Find where the given text appears and provide that cell's center as (x, y) coordinate. 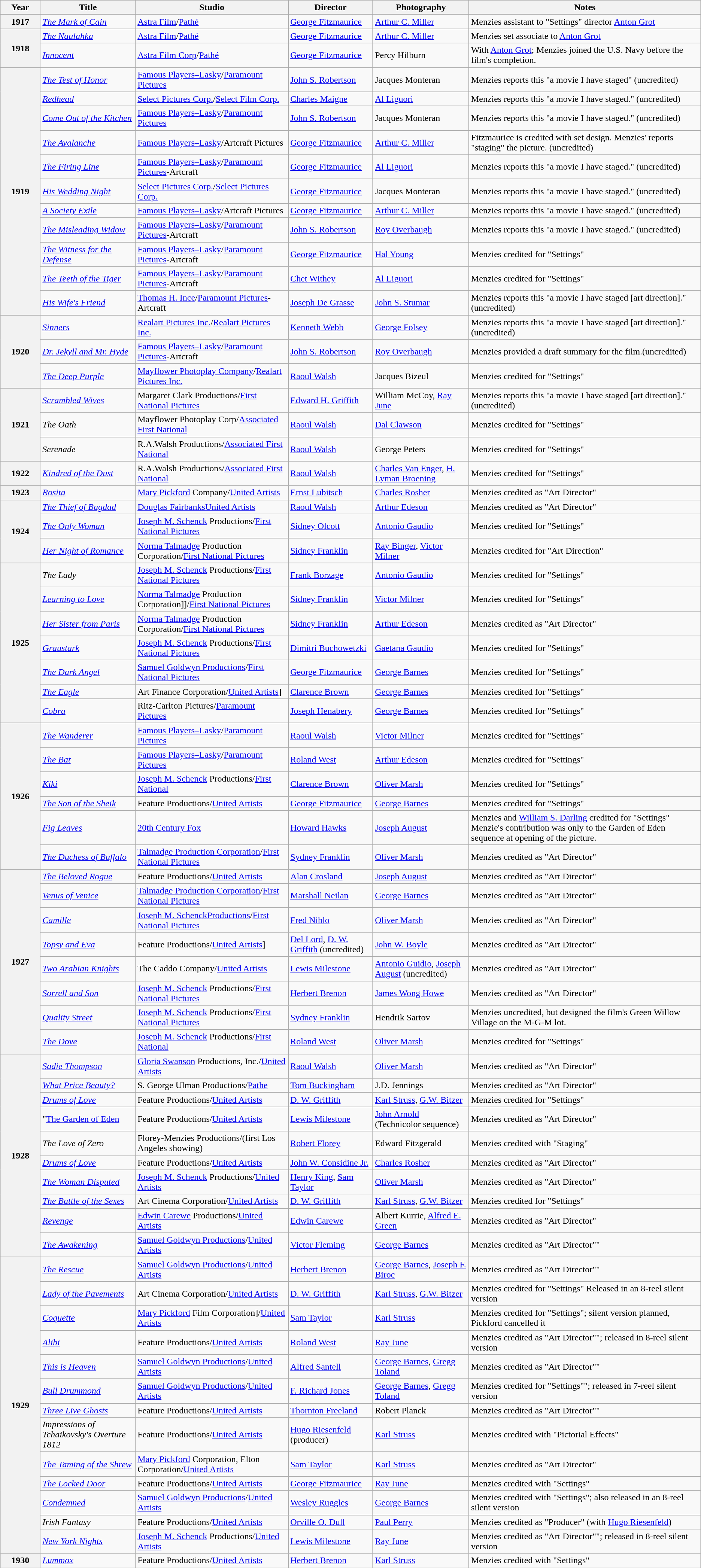
Irish Fantasy (88, 1522)
The Dove (88, 1042)
John S. Stumar (421, 303)
Condemned (88, 1502)
Paul Perry (421, 1522)
Antonio Guidio, Joseph August (uncredited) (421, 969)
Photography (421, 7)
Marshall Neilan (331, 895)
The Son of the Sheik (88, 803)
Two Arabian Knights (88, 969)
Florey-Menzies Productions/(first Los Angeles showing) (212, 1143)
Menzies credited with "Staging" (585, 1143)
1917 (20, 22)
Cobra (88, 711)
Fred Niblo (331, 920)
Sidney Olcott (331, 526)
Edward Fitzgerald (421, 1143)
George Barnes, Joseph F. Biroc (421, 1269)
Mary Pickford Film Corporation]/United Artists (212, 1318)
Alan Crosland (331, 876)
Learning to Love (88, 599)
Select Pictures Corp./Select Film Corp. (212, 99)
"The Garden of Eden (88, 1119)
The Deep Purple (88, 376)
Orville O. Dull (331, 1522)
Rosita (88, 493)
1920 (20, 352)
Robert Planck (421, 1410)
Samuel Goldwyn Productions/First National Pictures (212, 672)
Scrambled Wives (88, 401)
Fitzmaurice is credited with set design. Menzies' reports "staging" the picture. (uncredited) (585, 142)
His Wife's Friend (88, 303)
Frank Borzage (331, 575)
Mayflower Photoplay Company/Realart Pictures Inc. (212, 376)
Menzies assistant to "Settings" director Anton Grot (585, 22)
The Wanderer (88, 735)
Menzies credited as "Producer" (with Hugo Riesenfeld) (585, 1522)
Joseph M. SchenckProductions/First National Pictures (212, 920)
John W. Boyle (421, 944)
Thomas H. Ince/Paramount Pictures-Artcraft (212, 303)
Menzies set associate to Anton Grot (585, 36)
Edward H. Griffith (331, 401)
Three Live Ghosts (88, 1410)
Hugo Riesenfeld (producer) (331, 1435)
Norma Talmadge Production Corporation]]/First National Pictures (212, 599)
John Arnold (Technicolor sequence) (421, 1119)
George Folsey (421, 327)
Innocent (88, 55)
Victor Fleming (331, 1245)
Dal Clawson (421, 424)
J.D. Jennings (421, 1086)
Kindred of the Dust (88, 473)
Quality Street (88, 1017)
Del Lord, D. W. Griffith (uncredited) (331, 944)
New York Nights (88, 1541)
Jacques Bizeul (421, 376)
George Peters (421, 449)
F. Richard Jones (331, 1391)
Camille (88, 920)
A Society Exile (88, 210)
Feature Productions/United Artists] (212, 944)
Wesley Ruggles (331, 1502)
Venus of Venice (88, 895)
Mary Pickford Company/United Artists (212, 493)
1928 (20, 1156)
Ritz-Carlton Pictures/Paramount Pictures (212, 711)
Chet Withey (331, 278)
Gloria Swanson Productions, Inc./United Artists (212, 1066)
Lummox (88, 1561)
Coquette (88, 1318)
Menzies credited for "Settings"; silent version planned, Pickford cancelled it (585, 1318)
Redhead (88, 99)
S. George Ulman Productions/Pathe (212, 1086)
1919 (20, 191)
Alfred Santell (331, 1367)
The Mark of Cain (88, 22)
Bull Drummond (88, 1391)
Menzies reports this "a movie I have staged" (uncredited) (585, 79)
1929 (20, 1405)
Sorrell and Son (88, 993)
Robert Florey (331, 1143)
Her Sister from Paris (88, 624)
Kenneth Webb (331, 327)
Dimitri Buchowetzki (331, 648)
20th Century Fox (212, 828)
Tom Buckingham (331, 1086)
The Taming of the Shrew (88, 1464)
The Eagle (88, 692)
Astra Film Corp/Pathé (212, 55)
What Price Beauty? (88, 1086)
The Battle of the Sexes (88, 1201)
Sinners (88, 327)
Topsy and Eva (88, 944)
Hal Young (421, 254)
1923 (20, 493)
Gaetana Gaudio (421, 648)
Art Finance Corporation/United Artists] (212, 692)
Menzies credited for "Settings" Released in an 8-reel silent version (585, 1294)
Edwin Carewe (331, 1220)
Percy Hilburn (421, 55)
Menzies credited with "Pictorial Effects" (585, 1435)
Menzies credited for "Art Direction" (585, 550)
Her Night of Romance (88, 550)
The Locked Door (88, 1483)
1925 (20, 643)
The Woman Disputed (88, 1182)
The Caddo Company/United Artists (212, 969)
Menzies and William S. Darling credited for "Settings" Menzie's contribution was only to the Garden of Eden sequence at opening of the picture. (585, 828)
Henry King, Sam Taylor (331, 1182)
The Beloved Rogue (88, 876)
Impressions of Tchaikovsky's Overture 1812 (88, 1435)
Thornton Freeland (331, 1410)
1927 (20, 962)
Margaret Clark Productions/First National Pictures (212, 401)
1924 (20, 531)
Albert Kurrie, Alfred E. Green (421, 1220)
Edwin Carewe Productions/United Artists (212, 1220)
Select Pictures Corp./Select Pictures Corp. (212, 191)
The Test of Honor (88, 79)
Joseph De Grasse (331, 303)
Come Out of the Kitchen (88, 118)
The Avalanche (88, 142)
William McCoy, Ray June (421, 401)
The Only Woman (88, 526)
His Wedding Night (88, 191)
Lady of the Pavements (88, 1294)
Kiki (88, 784)
John W. Considine Jr. (331, 1163)
Howard Hawks (331, 828)
Studio (212, 7)
Alibi (88, 1342)
Dr. Jekyll and Mr. Hyde (88, 352)
The Dark Angel (88, 672)
Director (331, 7)
The Witness for the Defense (88, 254)
Charles Maigne (331, 99)
The Naulahka (88, 36)
James Wong Howe (421, 993)
Serenade (88, 449)
1918 (20, 48)
Fig Leaves (88, 828)
The Lady (88, 575)
The Rescue (88, 1269)
The Oath (88, 424)
Mary Pickford Corporation, Elton Corporation/United Artists (212, 1464)
Ray Binger, Victor Milner (421, 550)
Menzies uncredited, but designed the film's Green Willow Village on the M-G-M lot. (585, 1017)
Mayflower Photoplay Corp/Associated First National (212, 424)
Menzies credited with "Settings"; also released in an 8-reel silent version (585, 1502)
The Bat (88, 760)
Title (88, 7)
The Love of Zero (88, 1143)
Hendrik Sartov (421, 1017)
The Awakening (88, 1245)
Charles Van Enger, H. Lyman Broening (421, 473)
The Duchess of Buffalo (88, 857)
Sadie Thompson (88, 1066)
Ernst Lubitsch (331, 493)
Menzies credited for "Settings""; released in 7-reel silent version (585, 1391)
Revenge (88, 1220)
With Anton Grot; Menzies joined the U.S. Navy before the film's completion. (585, 55)
1922 (20, 473)
1921 (20, 424)
1930 (20, 1561)
Graustark (88, 648)
Menzies provided a draft summary for the film.(uncredited) (585, 352)
Realart Pictures Inc./Realart Pictures Inc. (212, 327)
The Teeth of the Tiger (88, 278)
Joseph Henabery (331, 711)
This is Heaven (88, 1367)
The Firing Line (88, 167)
Notes (585, 7)
The Thief of Bagdad (88, 507)
Douglas FairbanksUnited Artists (212, 507)
The Misleading Widow (88, 230)
Year (20, 7)
1926 (20, 796)
